Return [X, Y] of the center of cell containing provided text 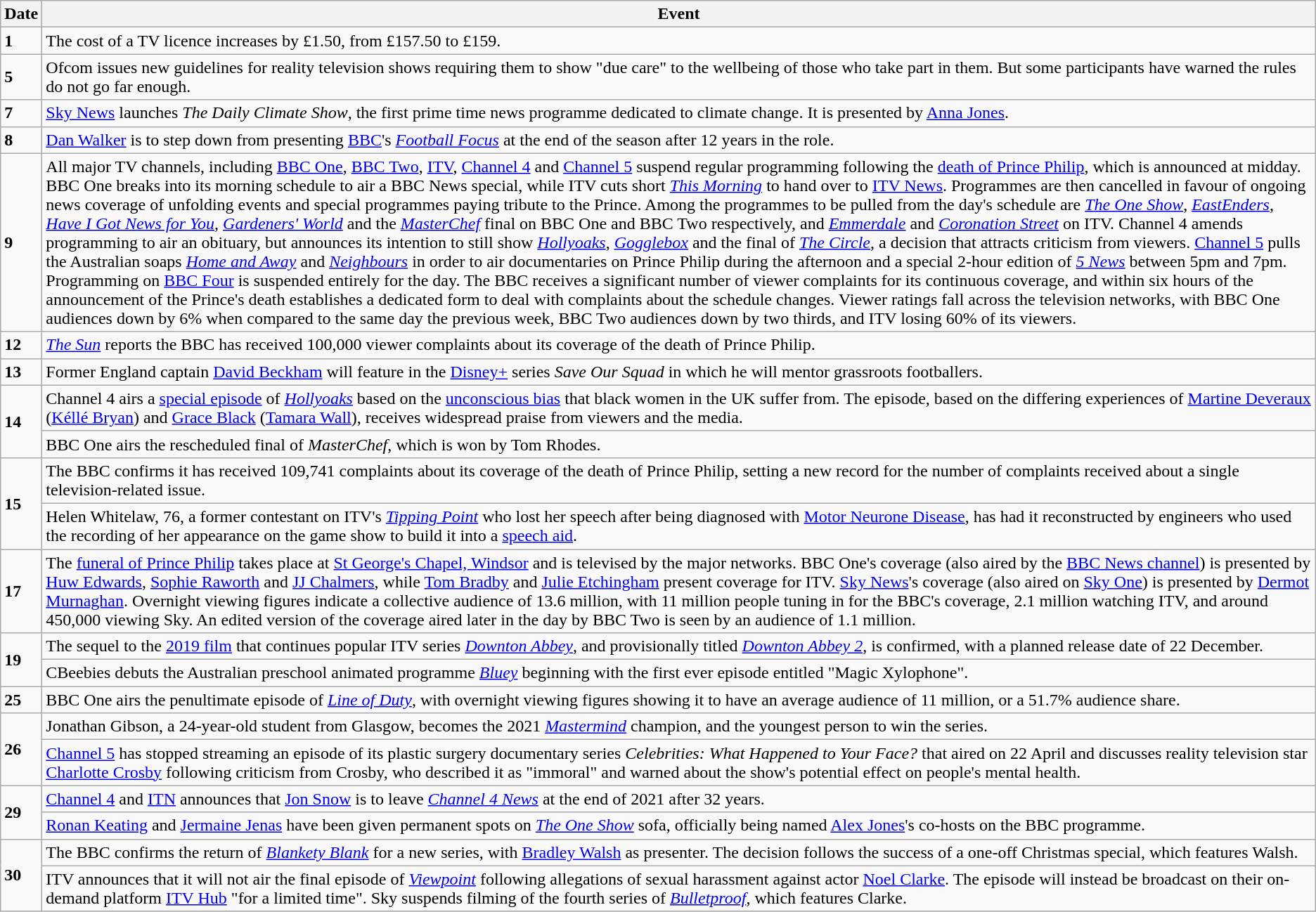
Date [21, 14]
19 [21, 660]
Former England captain David Beckham will feature in the Disney+ series Save Our Squad in which he will mentor grassroots footballers. [679, 372]
CBeebies debuts the Australian preschool animated programme Bluey beginning with the first ever episode entitled "Magic Xylophone". [679, 673]
29 [21, 812]
15 [21, 503]
26 [21, 749]
13 [21, 372]
9 [21, 242]
Sky News launches The Daily Climate Show, the first prime time news programme dedicated to climate change. It is presented by Anna Jones. [679, 113]
5 [21, 77]
BBC One airs the rescheduled final of MasterChef, which is won by Tom Rhodes. [679, 444]
Channel 4 and ITN announces that Jon Snow is to leave Channel 4 News at the end of 2021 after 32 years. [679, 799]
8 [21, 140]
Dan Walker is to step down from presenting BBC's Football Focus at the end of the season after 12 years in the role. [679, 140]
Event [679, 14]
30 [21, 875]
Jonathan Gibson, a 24-year-old student from Glasgow, becomes the 2021 Mastermind champion, and the youngest person to win the series. [679, 727]
17 [21, 592]
The Sun reports the BBC has received 100,000 viewer complaints about its coverage of the death of Prince Philip. [679, 345]
7 [21, 113]
The cost of a TV licence increases by £1.50, from £157.50 to £159. [679, 41]
12 [21, 345]
1 [21, 41]
25 [21, 700]
14 [21, 422]
